Pinpoint the cell where the given text exists, returning its [X, Y] midpoint coordinate. 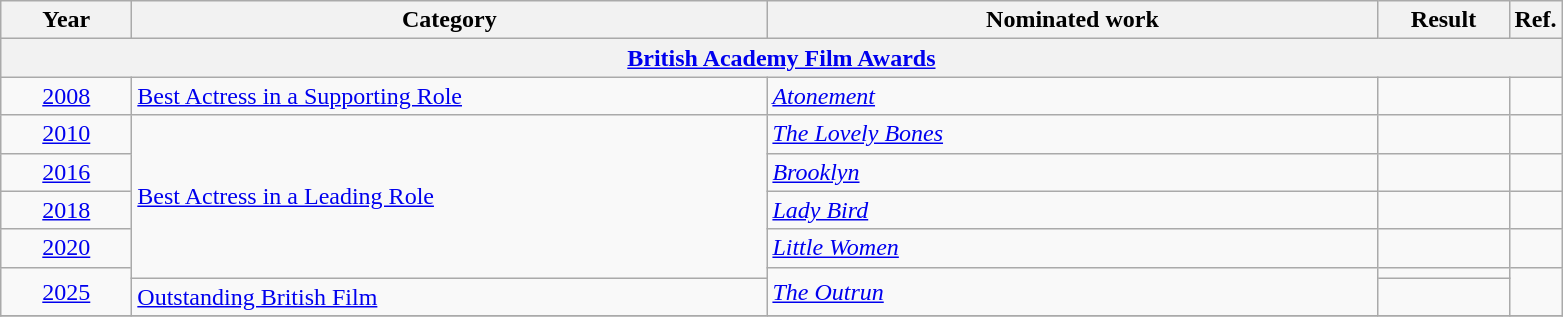
Category [450, 20]
British Academy Film Awards [782, 58]
2016 [66, 172]
Best Actress in a Supporting Role [450, 96]
2010 [66, 134]
The Lovely Bones [1072, 134]
Best Actress in a Leading Role [450, 196]
Brooklyn [1072, 172]
The Outrun [1072, 292]
Atonement [1072, 96]
2025 [66, 292]
Year [66, 20]
Lady Bird [1072, 210]
Little Women [1072, 248]
Outstanding British Film [450, 297]
Result [1444, 20]
Nominated work [1072, 20]
2008 [66, 96]
2018 [66, 210]
2020 [66, 248]
Ref. [1536, 20]
